Scan for the cell matching the given text and deliver its [x, y] coordinate at center. 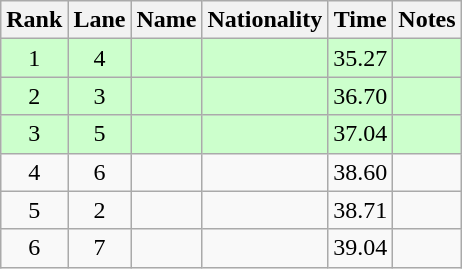
38.71 [360, 210]
Nationality [265, 20]
Rank [34, 20]
39.04 [360, 248]
37.04 [360, 134]
Name [166, 20]
Notes [427, 20]
35.27 [360, 58]
38.60 [360, 172]
1 [34, 58]
Lane [100, 20]
Time [360, 20]
7 [100, 248]
36.70 [360, 96]
